Determine the (X, Y) coordinate at the center of the cell enclosing the given text.  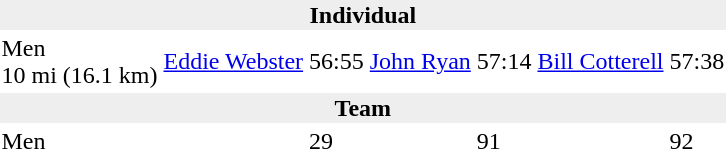
Eddie Webster (234, 62)
Individual (363, 15)
John Ryan (420, 62)
57:14 (504, 62)
56:55 (337, 62)
Men10 mi (16.1 km) (80, 62)
57:38 (697, 62)
Team (363, 108)
Bill Cotterell (600, 62)
